For the text-containing cell, return its midpoint in [X, Y] coordinate format. 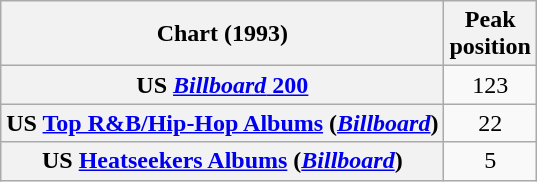
Chart (1993) [222, 34]
US Top R&B/Hip-Hop Albums (Billboard) [222, 123]
Peakposition [490, 34]
22 [490, 123]
US Billboard 200 [222, 85]
US Heatseekers Albums (Billboard) [222, 161]
5 [490, 161]
123 [490, 85]
